Return [X, Y] of the center of cell containing provided text 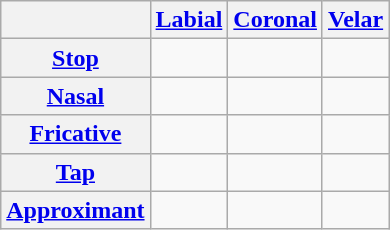
Fricative [76, 134]
Nasal [76, 96]
Velar [355, 20]
Stop [76, 58]
Coronal [276, 20]
Labial [189, 20]
Tap [76, 172]
Approximant [76, 210]
